Find where the given text appears and provide that cell's center as (X, Y) coordinate. 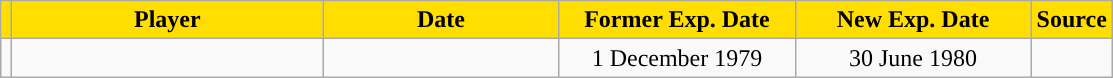
Source (1072, 20)
1 December 1979 (677, 58)
Player (168, 20)
Former Exp. Date (677, 20)
30 June 1980 (913, 58)
Date (441, 20)
New Exp. Date (913, 20)
